Provide the (X, Y) coordinate of the cell's center where the given text is located.  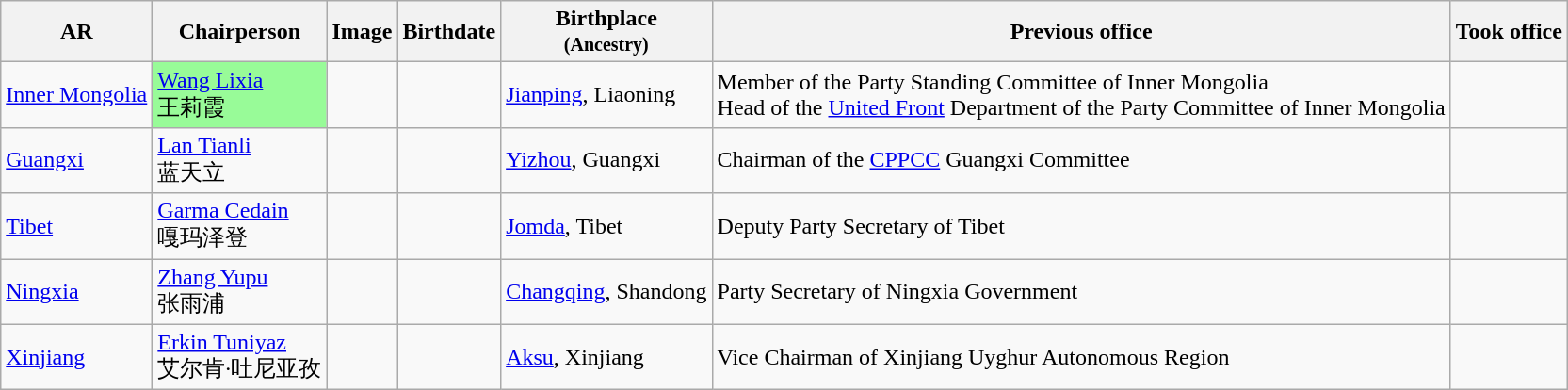
Birthdate (449, 32)
Took office (1509, 32)
Party Secretary of Ningxia Government (1081, 291)
Zhang Yupu张雨浦 (239, 291)
Tibet (77, 226)
Lan Tianli蓝天立 (239, 160)
Jomda, Tibet (606, 226)
Chairman of the CPPCC Guangxi Committee (1081, 160)
Aksu, Xinjiang (606, 357)
Deputy Party Secretary of Tibet (1081, 226)
Inner Mongolia (77, 95)
Chairperson (239, 32)
Yizhou, Guangxi (606, 160)
Vice Chairman of Xinjiang Uyghur Autonomous Region (1081, 357)
Image (362, 32)
Previous office (1081, 32)
Guangxi (77, 160)
AR (77, 32)
Garma Cedain嘎玛泽登 (239, 226)
Wang Lixia王莉霞 (239, 95)
Jianping, Liaoning (606, 95)
Erkin Tuniyaz艾尔肯·吐尼亚孜 (239, 357)
Member of the Party Standing Committee of Inner MongoliaHead of the United Front Department of the Party Committee of Inner Mongolia (1081, 95)
Changqing, Shandong (606, 291)
Xinjiang (77, 357)
Ningxia (77, 291)
Birthplace(Ancestry) (606, 32)
